Extract the [x, y] coordinate from the center of the cell holding the provided text.  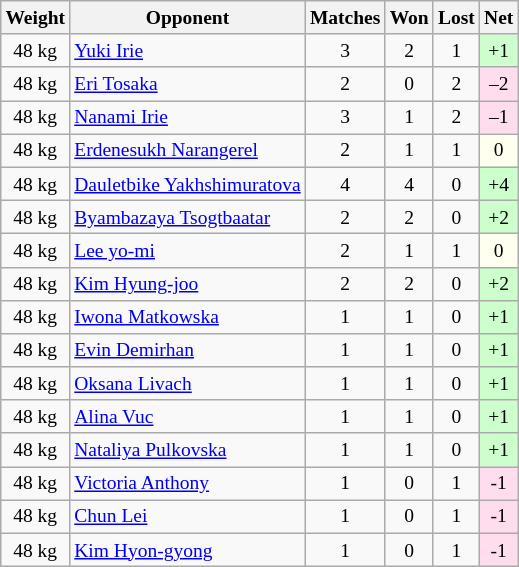
Erdenesukh Narangerel [188, 150]
Lost [456, 18]
Weight [36, 18]
Byambazaya Tsogtbaatar [188, 216]
Alina Vuc [188, 416]
Oksana Livach [188, 384]
–1 [498, 118]
Kim Hyung-joo [188, 284]
–2 [498, 84]
Nanami Irie [188, 118]
Won [409, 18]
Net [498, 18]
+4 [498, 184]
Iwona Matkowska [188, 316]
Evin Demirhan [188, 350]
Dauletbike Yakhshimuratova [188, 184]
Nataliya Pulkovska [188, 450]
Matches [345, 18]
Kim Hyon-gyong [188, 550]
Victoria Anthony [188, 484]
Yuki Irie [188, 50]
Lee yo-mi [188, 250]
Opponent [188, 18]
Chun Lei [188, 516]
Eri Tosaka [188, 84]
